Locate the cell with the specified text and output its [x, y] center coordinate. 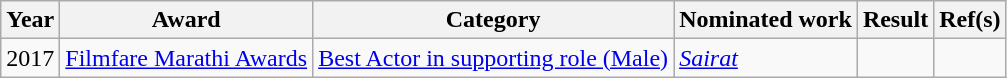
Sairat [766, 58]
Award [186, 20]
Ref(s) [970, 20]
Filmfare Marathi Awards [186, 58]
Best Actor in supporting role (Male) [494, 58]
2017 [30, 58]
Year [30, 20]
Nominated work [766, 20]
Category [494, 20]
Result [895, 20]
